Extract the [X, Y] coordinate from the center of the cell holding the provided text.  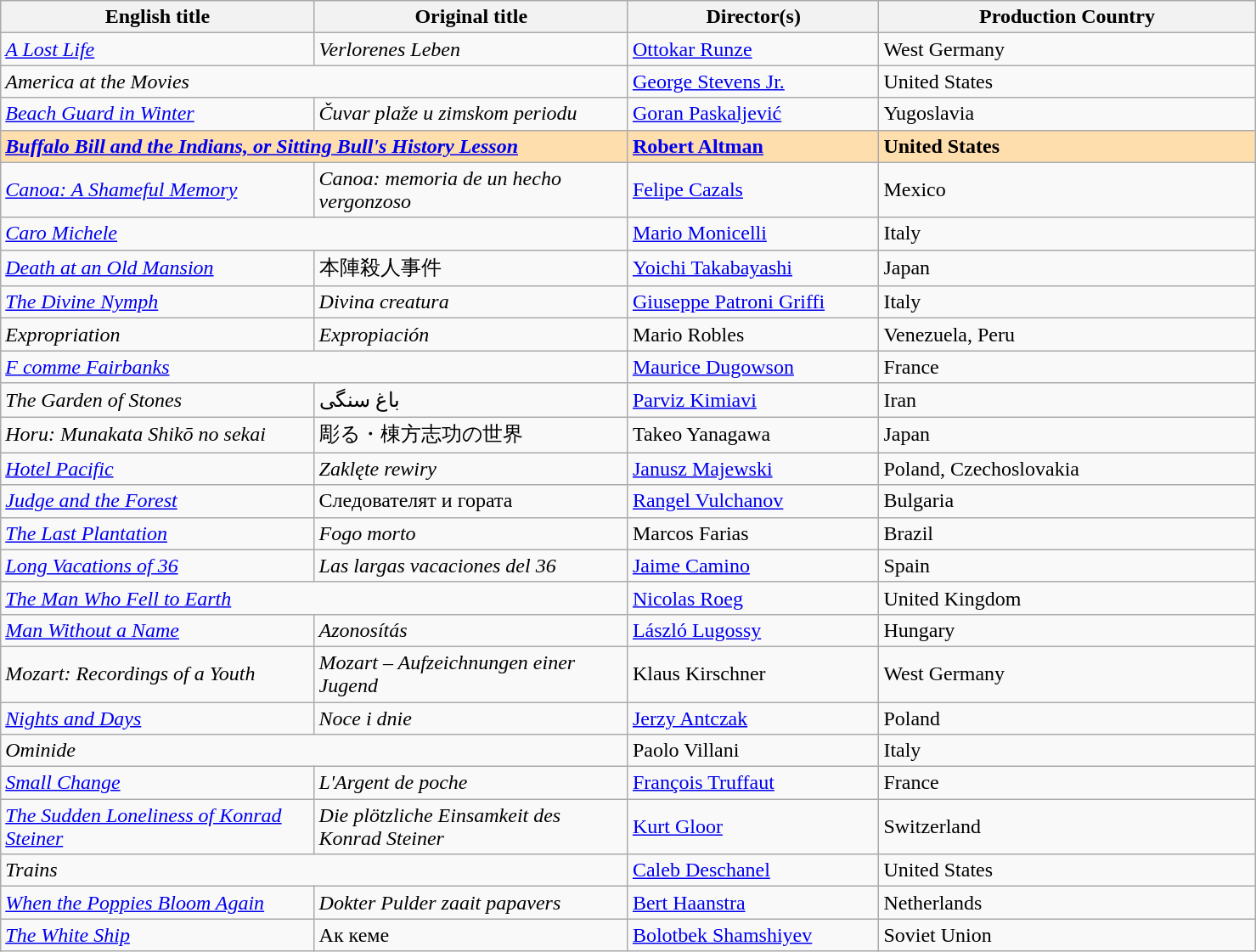
Canoa: A Shameful Memory [158, 190]
Kurt Gloor [752, 827]
Small Change [158, 783]
F comme Fairbanks [314, 367]
Poland, Czechoslovakia [1067, 469]
The Man Who Fell to Earth [314, 598]
Yugoslavia [1067, 114]
Azonosítás [470, 630]
Nicolas Roeg [752, 598]
A Lost Life [158, 49]
Jerzy Antczak [752, 718]
Zaklęte rewiry [470, 469]
United Kingdom [1067, 598]
باغ سنگی [470, 400]
Die plötzliche Einsamkeit des Konrad Steiner [470, 827]
The Last Plantation [158, 533]
彫る・棟方志功の世界 [470, 435]
America at the Movies [314, 82]
Mario Robles [752, 335]
Caleb Deschanel [752, 870]
The White Ship [158, 935]
Ак кеме [470, 935]
Noce i dnie [470, 718]
Long Vacations of 36 [158, 566]
Hungary [1067, 630]
Production Country [1067, 17]
Fogo morto [470, 533]
Iran [1067, 400]
Original title [470, 17]
Rangel Vulchanov [752, 501]
Следователят и гората [470, 501]
Soviet Union [1067, 935]
Expropriation [158, 335]
Mexico [1067, 190]
Brazil [1067, 533]
Bulgaria [1067, 501]
本陣殺人事件 [470, 268]
François Truffaut [752, 783]
Judge and the Forest [158, 501]
Ottokar Runze [752, 49]
Hotel Pacific [158, 469]
Mozart: Recordings of a Youth [158, 674]
Divina creatura [470, 302]
Dokter Pulder zaait papavers [470, 903]
The Garden of Stones [158, 400]
Robert Altman [752, 146]
Ominide [314, 751]
Expropiación [470, 335]
Mozart – Aufzeichnungen einer Jugend [470, 674]
The Sudden Loneliness of Konrad Steiner [158, 827]
Mario Monicelli [752, 234]
The Divine Nymph [158, 302]
Las largas vacaciones del 36 [470, 566]
Takeo Yanagawa [752, 435]
Marcos Farias [752, 533]
Felipe Cazals [752, 190]
Man Without a Name [158, 630]
Giuseppe Patroni Griffi [752, 302]
Bolotbek Shamshiyev [752, 935]
Yoichi Takabayashi [752, 268]
Buffalo Bill and the Indians, or Sitting Bull's History Lesson [314, 146]
Death at an Old Mansion [158, 268]
Goran Paskaljević [752, 114]
When the Poppies Bloom Again [158, 903]
Janusz Majewski [752, 469]
Caro Michele [314, 234]
Bert Haanstra [752, 903]
Čuvar plaže u zimskom periodu [470, 114]
Nights and Days [158, 718]
Jaime Camino [752, 566]
Paolo Villani [752, 751]
Canoa: memoria de un hecho vergonzoso [470, 190]
Trains [314, 870]
Netherlands [1067, 903]
Venezuela, Peru [1067, 335]
Director(s) [752, 17]
Klaus Kirschner [752, 674]
Spain [1067, 566]
L'Argent de poche [470, 783]
Poland [1067, 718]
Horu: Munakata Shikō no sekai [158, 435]
Switzerland [1067, 827]
Parviz Kimiavi [752, 400]
Beach Guard in Winter [158, 114]
English title [158, 17]
Verlorenes Leben [470, 49]
Maurice Dugowson [752, 367]
László Lugossy [752, 630]
George Stevens Jr. [752, 82]
